Return the (x, y) coordinate for the center point of the cell that contains the specified text.  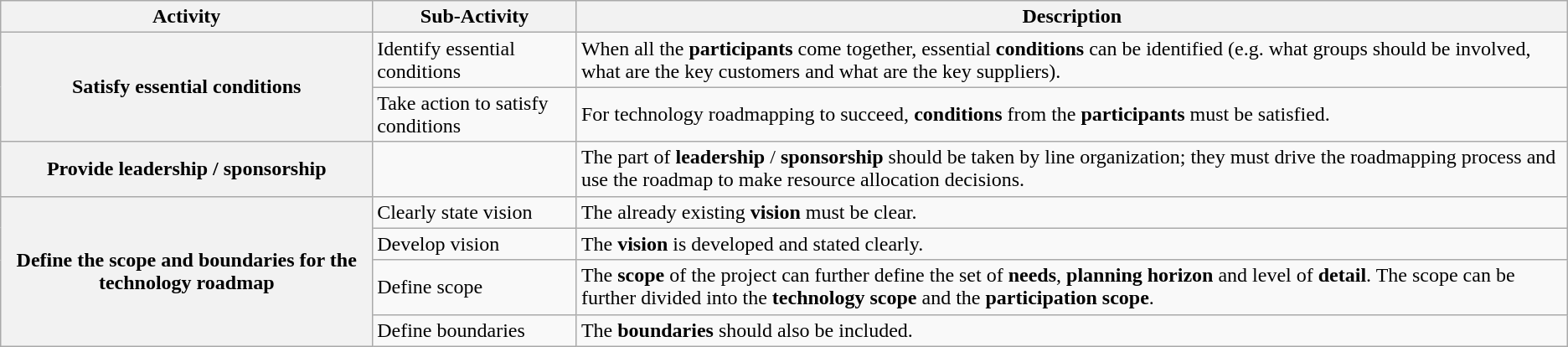
Define the scope and boundaries for the technology roadmap (187, 272)
The boundaries should also be included. (1072, 330)
Develop vision (475, 244)
Sub-Activity (475, 17)
The vision is developed and stated clearly. (1072, 244)
Define boundaries (475, 330)
Description (1072, 17)
Activity (187, 17)
For technology roadmapping to succeed, conditions from the participants must be satisfied. (1072, 114)
Clearly state vision (475, 212)
Provide leadership / sponsorship (187, 169)
Satisfy essential conditions (187, 87)
The already existing vision must be clear. (1072, 212)
Identify essential conditions (475, 60)
Take action to satisfy conditions (475, 114)
Define scope (475, 287)
